From the cell containing the given text, extract its center point as [x, y] coordinate. 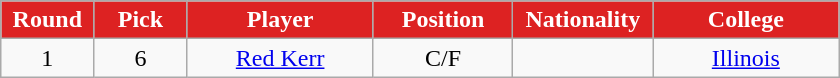
Red Kerr [280, 58]
6 [140, 58]
Nationality [583, 20]
Illinois [746, 58]
Round [48, 20]
Player [280, 20]
College [746, 20]
C/F [443, 58]
1 [48, 58]
Pick [140, 20]
Position [443, 20]
